Return [x, y] of the center of cell containing provided text 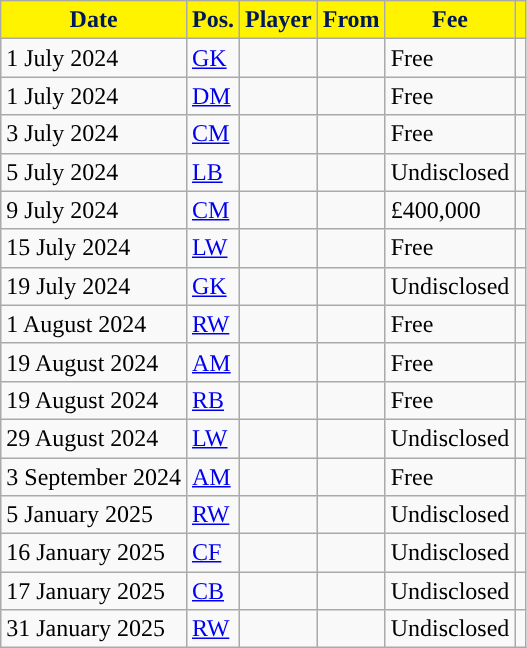
29 August 2024 [94, 438]
CF [212, 553]
15 July 2024 [94, 248]
3 July 2024 [94, 134]
CB [212, 591]
£400,000 [450, 210]
LB [212, 172]
Fee [450, 20]
5 July 2024 [94, 172]
3 September 2024 [94, 477]
1 August 2024 [94, 324]
Player [279, 20]
16 January 2025 [94, 553]
Date [94, 20]
17 January 2025 [94, 591]
19 July 2024 [94, 286]
5 January 2025 [94, 515]
DM [212, 96]
Pos. [212, 20]
RB [212, 400]
9 July 2024 [94, 210]
From [351, 20]
31 January 2025 [94, 629]
